Return [x, y] of the center of cell containing provided text 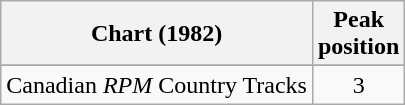
3 [358, 85]
Canadian RPM Country Tracks [157, 85]
Chart (1982) [157, 34]
Peakposition [358, 34]
